Detect which cell encompasses the target text, then output its (X, Y) center coordinate. 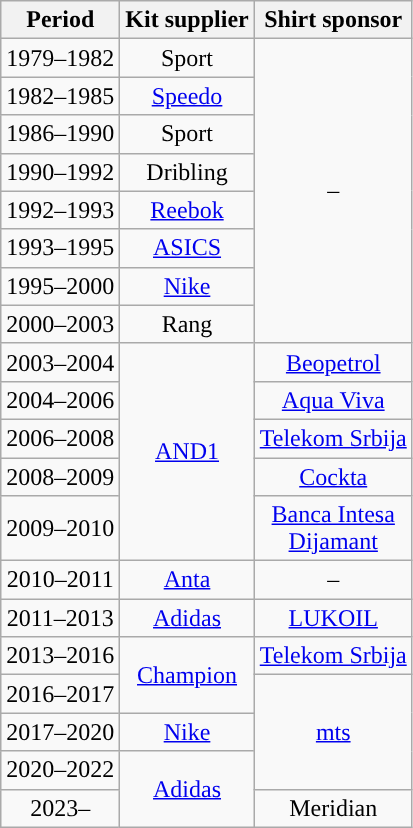
1990–1992 (60, 172)
2023– (60, 808)
2006–2008 (60, 438)
2013–2016 (60, 656)
Champion (187, 675)
Reebok (187, 210)
Period (60, 20)
1993–1995 (60, 248)
ASICS (187, 248)
Cockta (333, 477)
Meridian (333, 808)
1986–1990 (60, 134)
2000–2003 (60, 324)
LUKOIL (333, 618)
Kit supplier (187, 20)
2010–2011 (60, 580)
AND1 (187, 452)
1979–1982 (60, 58)
1992–1993 (60, 210)
Dribling (187, 172)
Rang (187, 324)
mts (333, 732)
1995–2000 (60, 286)
2003–2004 (60, 362)
2011–2013 (60, 618)
Beopetrol (333, 362)
2004–2006 (60, 400)
2017–2020 (60, 732)
Aqua Viva (333, 400)
2008–2009 (60, 477)
Banca IntesaDijamant (333, 528)
Shirt sponsor (333, 20)
Anta (187, 580)
1982–1985 (60, 96)
Speedo (187, 96)
2020–2022 (60, 770)
2016–2017 (60, 694)
2009–2010 (60, 528)
